Scan for the cell matching the given text and deliver its (x, y) coordinate at center. 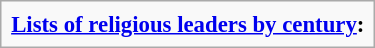
Lists of religious leaders by century: (188, 24)
